Determine the (x, y) coordinate at the center of the cell enclosing the given text.  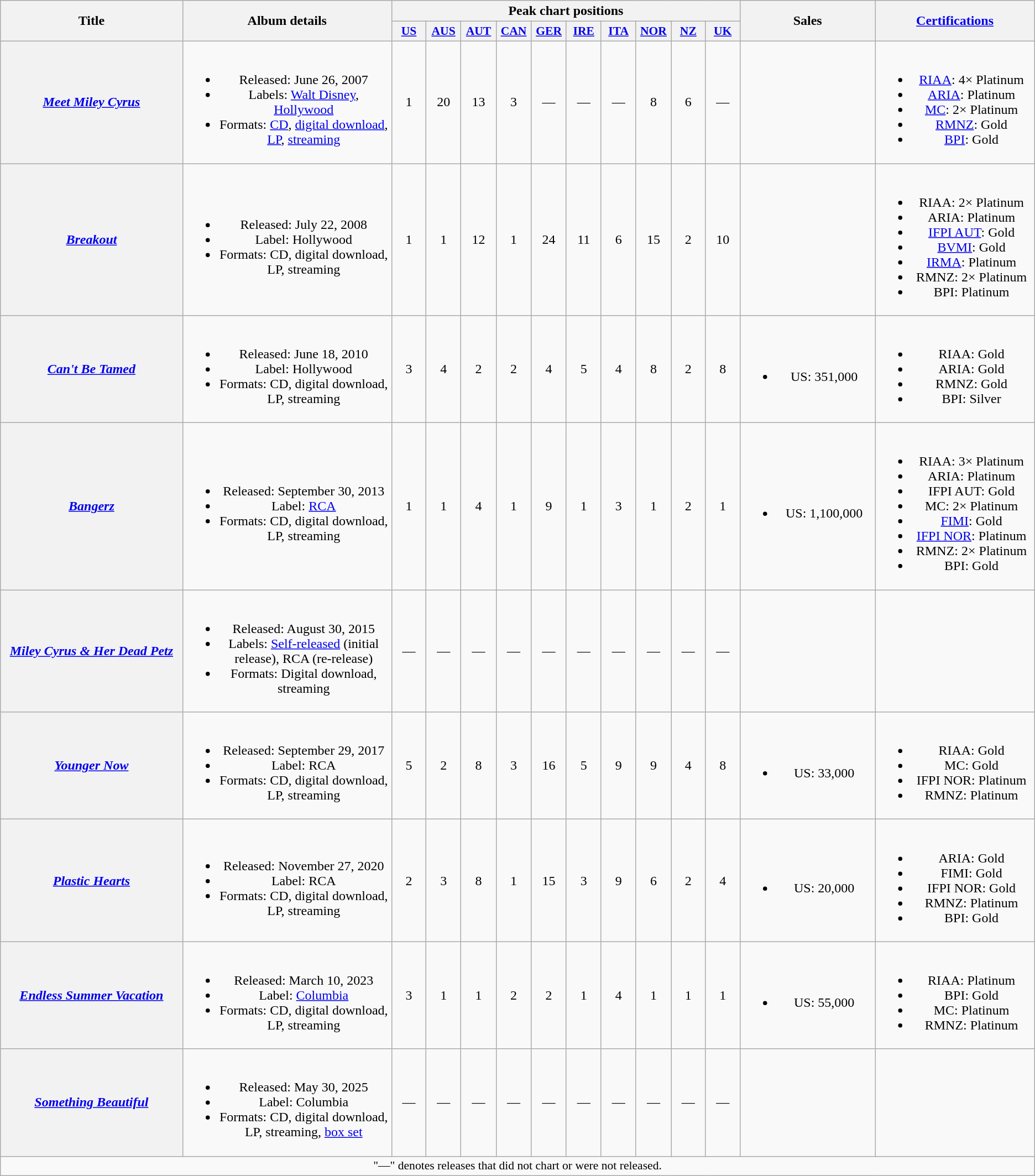
10 (723, 240)
Certifications (955, 21)
CAN (514, 32)
Peak chart positions (566, 11)
Released: September 29, 2017Label: RCAFormats: CD, digital download, LP, streaming (287, 766)
US: 351,000 (807, 369)
AUS (443, 32)
RIAA: 4× PlatinumARIA: PlatinumMC: 2× PlatinumRMNZ: GoldBPI: Gold (955, 102)
RIAA: 2× PlatinumARIA: PlatinumIFPI AUT: GoldBVMI: GoldIRMA: PlatinumRMNZ: 2× PlatinumBPI: Platinum (955, 240)
Released: May 30, 2025Label: ColumbiaFormats: CD, digital download, LP, streaming, box set (287, 1102)
Released: June 26, 2007Labels: Walt Disney, HollywoodFormats: CD, digital download, LP, streaming (287, 102)
Younger Now (92, 766)
Plastic Hearts (92, 880)
RIAA: PlatinumBPI: GoldMC: PlatinumRMNZ: Platinum (955, 995)
Released: June 18, 2010Label: HollywoodFormats: CD, digital download, LP, streaming (287, 369)
US: 20,000 (807, 880)
ITA (618, 32)
RIAA: 3× PlatinumARIA: PlatinumIFPI AUT: GoldMC: 2× PlatinumFIMI: GoldIFPI NOR: PlatinumRMNZ: 2× PlatinumBPI: Gold (955, 506)
US: 33,000 (807, 766)
RIAA: GoldARIA: GoldRMNZ: GoldBPI: Silver (955, 369)
Miley Cyrus & Her Dead Petz (92, 651)
"—" denotes releases that did not chart or were not released. (517, 1166)
Title (92, 21)
RIAA: GoldMC: GoldIFPI NOR: PlatinumRMNZ: Platinum (955, 766)
AUT (479, 32)
13 (479, 102)
UK (723, 32)
Endless Summer Vacation (92, 995)
ARIA: GoldFIMI: GoldIFPI NOR: GoldRMNZ: PlatinumBPI: Gold (955, 880)
NZ (688, 32)
Bangerz (92, 506)
Released: July 22, 2008Label: HollywoodFormats: CD, digital download, LP, streaming (287, 240)
US (409, 32)
Released: March 10, 2023Label: ColumbiaFormats: CD, digital download, LP, streaming (287, 995)
12 (479, 240)
Album details (287, 21)
Released: November 27, 2020Label: RCAFormats: CD, digital download, LP, streaming (287, 880)
IRE (584, 32)
Released: August 30, 2015Labels: Self-released (initial release), RCA (re-release)Formats: Digital download, streaming (287, 651)
Breakout (92, 240)
GER (549, 32)
Meet Miley Cyrus (92, 102)
16 (549, 766)
NOR (654, 32)
11 (584, 240)
Sales (807, 21)
US: 1,100,000 (807, 506)
20 (443, 102)
Released: September 30, 2013Label: RCAFormats: CD, digital download, LP, streaming (287, 506)
Can't Be Tamed (92, 369)
Something Beautiful (92, 1102)
US: 55,000 (807, 995)
24 (549, 240)
